Pinpoint the cell where the given text exists, returning its (X, Y) midpoint coordinate. 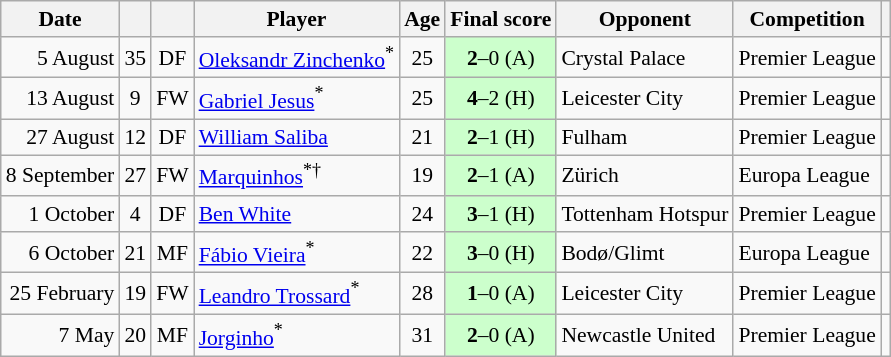
3–1 (H) (500, 214)
24 (422, 214)
Ben White (297, 214)
27 August (60, 137)
Tottenham Hotspur (644, 214)
Leandro Trossard* (297, 294)
12 (135, 137)
William Saliba (297, 137)
31 (422, 336)
Oleksandr Zinchenko* (297, 58)
9 (135, 98)
13 August (60, 98)
1 October (60, 214)
2–1 (A) (500, 176)
20 (135, 336)
Competition (806, 19)
8 September (60, 176)
5 August (60, 58)
Newcastle United (644, 336)
Crystal Palace (644, 58)
4 (135, 214)
35 (135, 58)
Jorginho* (297, 336)
Opponent (644, 19)
2–1 (H) (500, 137)
Fábio Vieira* (297, 252)
1–0 (A) (500, 294)
Gabriel Jesus* (297, 98)
28 (422, 294)
22 (422, 252)
Zürich (644, 176)
Fulham (644, 137)
Date (60, 19)
Final score (500, 19)
4–2 (H) (500, 98)
6 October (60, 252)
Marquinhos*† (297, 176)
7 May (60, 336)
Player (297, 19)
25 February (60, 294)
Bodø/Glimt (644, 252)
27 (135, 176)
3–0 (H) (500, 252)
Age (422, 19)
